Extract the (x, y) coordinate from the center of the cell holding the provided text.  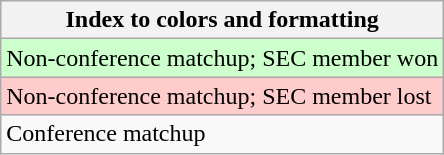
Conference matchup (222, 134)
Non-conference matchup; SEC member lost (222, 96)
Index to colors and formatting (222, 20)
Non-conference matchup; SEC member won (222, 58)
